Determine the (x, y) coordinate at the center of the cell enclosing the given text.  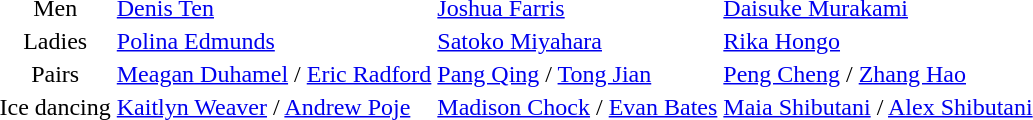
Polina Edmunds (274, 41)
Meagan Duhamel / Eric Radford (274, 74)
Satoko Miyahara (578, 41)
Pang Qing / Tong Jian (578, 74)
